Locate the cell with the specified text and output its [X, Y] center coordinate. 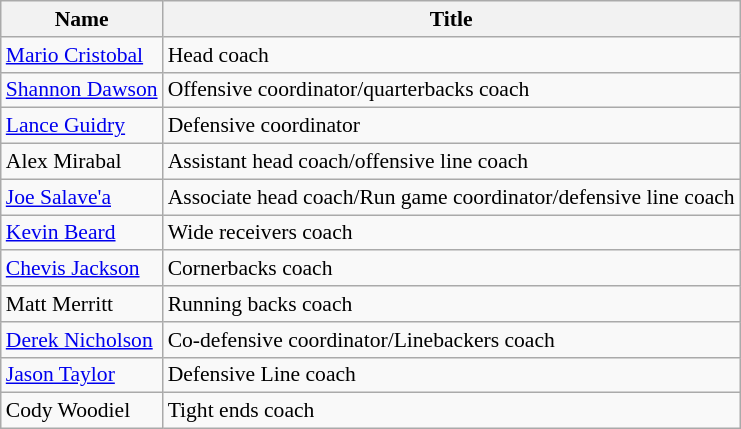
Co-defensive coordinator/Linebackers coach [452, 340]
Chevis Jackson [82, 269]
Head coach [452, 55]
Running backs coach [452, 304]
Defensive coordinator [452, 126]
Mario Cristobal [82, 55]
Assistant head coach/offensive line coach [452, 162]
Lance Guidry [82, 126]
Cornerbacks coach [452, 269]
Cody Woodiel [82, 411]
Joe Salave'a [82, 197]
Associate head coach/Run game coordinator/defensive line coach [452, 197]
Name [82, 19]
Shannon Dawson [82, 90]
Jason Taylor [82, 375]
Derek Nicholson [82, 340]
Matt Merritt [82, 304]
Offensive coordinator/quarterbacks coach [452, 90]
Defensive Line coach [452, 375]
Kevin Beard [82, 233]
Alex Mirabal [82, 162]
Wide receivers coach [452, 233]
Title [452, 19]
Tight ends coach [452, 411]
